Search for the cell housing the specified text and yield its (X, Y) center coordinate. 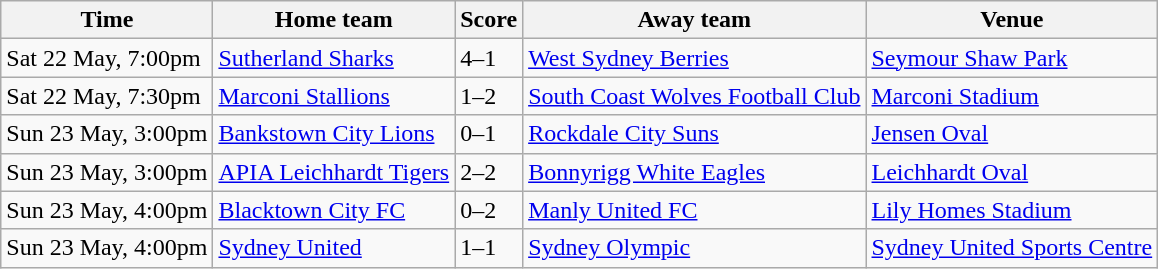
South Coast Wolves Football Club (694, 96)
Bonnyrigg White Eagles (694, 172)
Sat 22 May, 7:30pm (107, 96)
Score (489, 20)
Venue (1012, 20)
Marconi Stallions (334, 96)
Sydney Olympic (694, 248)
Sat 22 May, 7:00pm (107, 58)
Manly United FC (694, 210)
0–2 (489, 210)
Home team (334, 20)
0–1 (489, 134)
West Sydney Berries (694, 58)
Sutherland Sharks (334, 58)
Sydney United (334, 248)
Blacktown City FC (334, 210)
Rockdale City Suns (694, 134)
Jensen Oval (1012, 134)
2–2 (489, 172)
1–2 (489, 96)
Lily Homes Stadium (1012, 210)
Away team (694, 20)
Seymour Shaw Park (1012, 58)
APIA Leichhardt Tigers (334, 172)
Time (107, 20)
1–1 (489, 248)
Marconi Stadium (1012, 96)
Leichhardt Oval (1012, 172)
Sydney United Sports Centre (1012, 248)
4–1 (489, 58)
Bankstown City Lions (334, 134)
